Determine the [X, Y] coordinate at the center of the cell enclosing the given text.  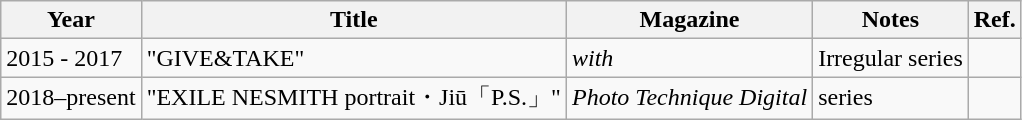
2015 - 2017 [71, 58]
"EXILE NESMITH portrait・Jiū「P.S.」" [354, 98]
with [689, 58]
Notes [891, 20]
series [891, 98]
Year [71, 20]
Title [354, 20]
Photo Technique Digital [689, 98]
Magazine [689, 20]
2018–present [71, 98]
"GIVE&TAKE" [354, 58]
Ref. [994, 20]
Irregular series [891, 58]
